Extract the [x, y] coordinate from the center of the cell holding the provided text.  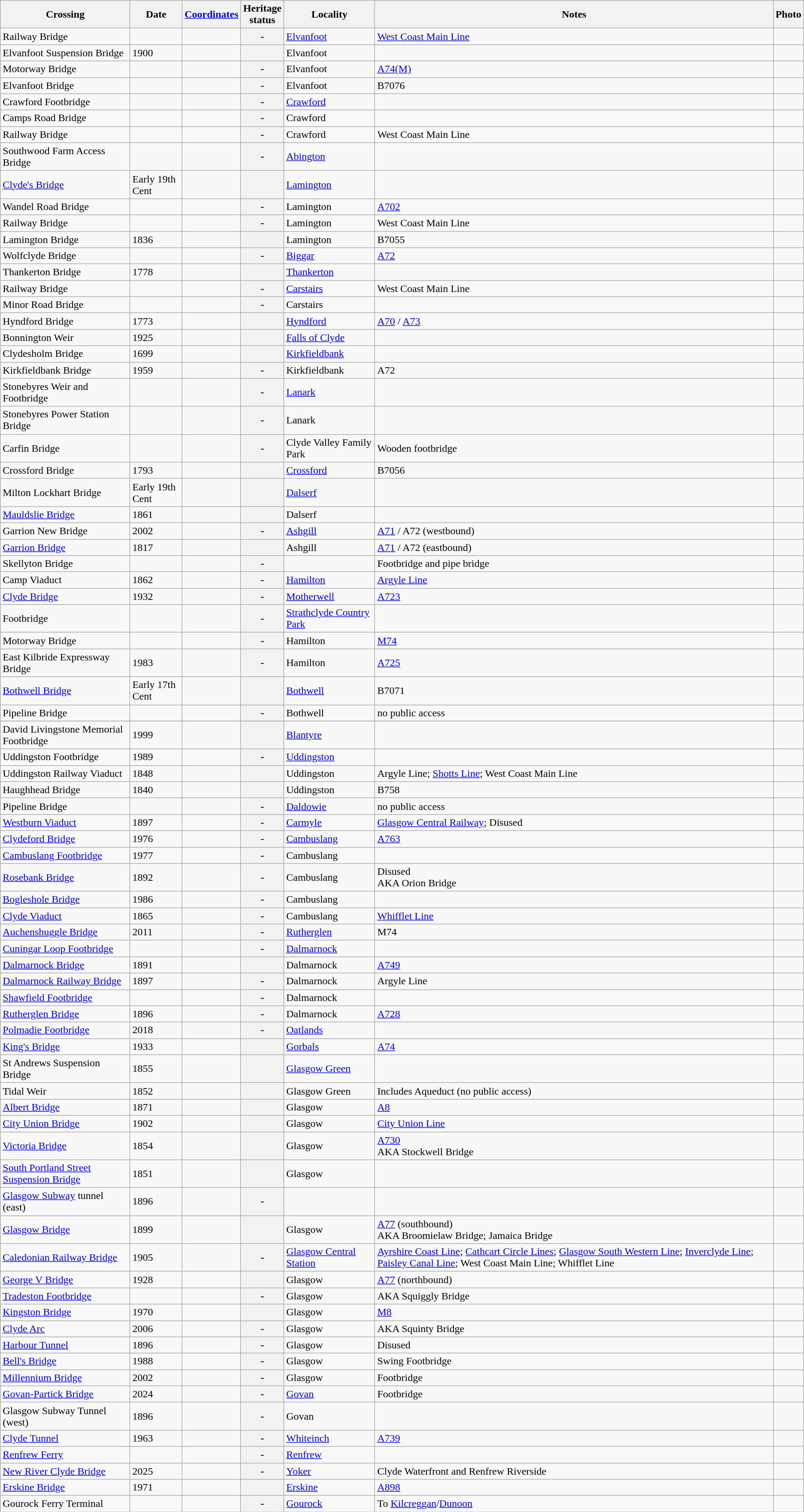
Dalmarnock Railway Bridge [65, 981]
Caledonian Railway Bridge [65, 1257]
Garrion Bridge [65, 548]
A71 / A72 (westbound) [574, 531]
Uddingston Railway Viaduct [65, 773]
Gourock [329, 1504]
Lamington Bridge [65, 239]
Wolfclyde Bridge [65, 256]
Carfin Bridge [65, 448]
Crawford Footbridge [65, 102]
Bothwell Bridge [65, 691]
George V Bridge [65, 1280]
Yoker [329, 1471]
2024 [156, 1394]
A77 (northbound) [574, 1280]
Disused [574, 1345]
1840 [156, 790]
City Union Line [574, 1123]
Govan-Partick Bridge [65, 1394]
New River Clyde Bridge [65, 1471]
Shawfield Footbridge [65, 998]
Rutherglen [329, 932]
To Kilcreggan/Dunoon [574, 1504]
A728 [574, 1014]
1699 [156, 354]
2006 [156, 1329]
1959 [156, 370]
A730AKA Stockwell Bridge [574, 1146]
Crossford [329, 470]
Clyde Tunnel [65, 1438]
Erskine Bridge [65, 1488]
A749 [574, 965]
DisusedAKA Orion Bridge [574, 878]
Date [156, 15]
B7055 [574, 239]
Camps Road Bridge [65, 118]
1871 [156, 1107]
A898 [574, 1488]
1892 [156, 878]
A739 [574, 1438]
1986 [156, 900]
Clyde Waterfront and Renfrew Riverside [574, 1471]
Kirkfieldbank Bridge [65, 370]
Thankerton Bridge [65, 272]
Bell's Bridge [65, 1361]
Mauldslie Bridge [65, 514]
Clyde Arc [65, 1329]
AKA Squinty Bridge [574, 1329]
Millennium Bridge [65, 1378]
1836 [156, 239]
Minor Road Bridge [65, 305]
Gourock Ferry Terminal [65, 1504]
Biggar [329, 256]
Clydesholm Bridge [65, 354]
Cuningar Loop Footbridge [65, 949]
Kingston Bridge [65, 1312]
King's Bridge [65, 1047]
1928 [156, 1280]
A77 (southbound)AKA Broomielaw Bridge; Jamaica Bridge [574, 1230]
Westburn Viaduct [65, 822]
A74(M) [574, 69]
1999 [156, 735]
Hyndford Bridge [65, 321]
David Livingstone Memorial Footbridge [65, 735]
Gorbals [329, 1047]
Victoria Bridge [65, 1146]
Harbour Tunnel [65, 1345]
1989 [156, 757]
A74 [574, 1047]
Footbridge and pipe bridge [574, 564]
Includes Aqueduct (no public access) [574, 1091]
Elvanfoot Suspension Bridge [65, 53]
Stonebyres Power Station Bridge [65, 420]
Crossford Bridge [65, 470]
Daldowie [329, 806]
Crossing [65, 15]
Tidal Weir [65, 1091]
1852 [156, 1091]
1925 [156, 338]
Wooden footbridge [574, 448]
Notes [574, 15]
1854 [156, 1146]
Renfrew [329, 1454]
Carmyle [329, 822]
Oatlands [329, 1030]
1891 [156, 965]
Argyle Line; Shotts Line; West Coast Main Line [574, 773]
A725 [574, 663]
Cambuslang Footbridge [65, 855]
B7076 [574, 85]
Motherwell [329, 596]
1862 [156, 580]
B7071 [574, 691]
Clyde Valley Family Park [329, 448]
Renfrew Ferry [65, 1454]
Camp Viaduct [65, 580]
1988 [156, 1361]
Southwood Farm Access Bridge [65, 156]
Whifflet Line [574, 916]
1899 [156, 1230]
1963 [156, 1438]
AKA Squiggly Bridge [574, 1296]
1855 [156, 1068]
Clyde Bridge [65, 596]
1778 [156, 272]
Dalmarnock Bridge [65, 965]
Glasgow Subway tunnel (east) [65, 1202]
St Andrews Suspension Bridge [65, 1068]
Erskine [329, 1488]
1933 [156, 1047]
Garrion New Bridge [65, 531]
1848 [156, 773]
M8 [574, 1312]
Polmadie Footbridge [65, 1030]
Strathclyde Country Park [329, 618]
Coordinates [211, 15]
Clyde's Bridge [65, 185]
1983 [156, 663]
2018 [156, 1030]
Clyde Viaduct [65, 916]
Locality [329, 15]
Auchenshuggle Bridge [65, 932]
City Union Bridge [65, 1123]
Falls of Clyde [329, 338]
Bonnington Weir [65, 338]
1932 [156, 596]
1851 [156, 1174]
Blantyre [329, 735]
Photo [789, 15]
Wandel Road Bridge [65, 207]
A8 [574, 1107]
Glasgow Subway Tunnel (west) [65, 1416]
Ayrshire Coast Line; Cathcart Circle Lines; Glasgow South Western Line; Inverclyde Line; Paisley Canal Line; West Coast Main Line; Whifflet Line [574, 1257]
Tradeston Footbridge [65, 1296]
Uddingston Footbridge [65, 757]
1861 [156, 514]
2025 [156, 1471]
Whiteinch [329, 1438]
Milton Lockhart Bridge [65, 492]
1971 [156, 1488]
1865 [156, 916]
Elvanfoot Bridge [65, 85]
South Portland Street Suspension Bridge [65, 1174]
Haughhead Bridge [65, 790]
Glasgow Central Railway; Disused [574, 822]
B7056 [574, 470]
Bogleshole Bridge [65, 900]
Rutherglen Bridge [65, 1014]
Rosebank Bridge [65, 878]
B758 [574, 790]
1905 [156, 1257]
1793 [156, 470]
1977 [156, 855]
Early 17th Cent [156, 691]
A763 [574, 839]
1773 [156, 321]
A71 / A72 (eastbound) [574, 548]
East Kilbride Expressway Bridge [65, 663]
Skellyton Bridge [65, 564]
Albert Bridge [65, 1107]
Heritagestatus [262, 15]
Thankerton [329, 272]
A702 [574, 207]
Glasgow Bridge [65, 1230]
2011 [156, 932]
Hyndford [329, 321]
A70 / A73 [574, 321]
1970 [156, 1312]
A723 [574, 596]
Swing Footbridge [574, 1361]
1902 [156, 1123]
Glasgow Central Station [329, 1257]
Stonebyres Weir and Footbridge [65, 392]
Abington [329, 156]
1817 [156, 548]
1900 [156, 53]
Clydeford Bridge [65, 839]
1976 [156, 839]
